Scan for the cell matching the given text and deliver its [X, Y] coordinate at center. 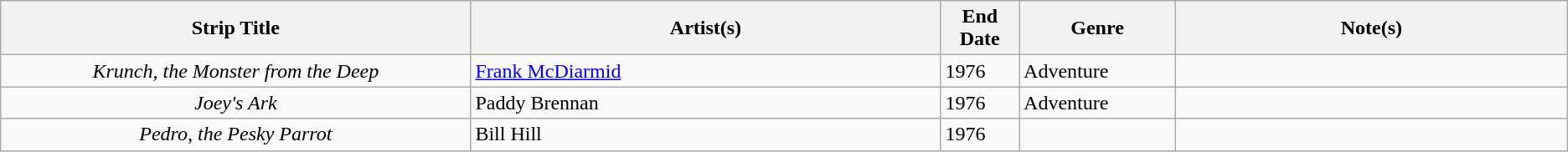
Artist(s) [705, 28]
End Date [980, 28]
Joey's Ark [236, 103]
Note(s) [1372, 28]
Bill Hill [705, 134]
Pedro, the Pesky Parrot [236, 134]
Strip Title [236, 28]
Paddy Brennan [705, 103]
Genre [1097, 28]
Frank McDiarmid [705, 71]
Krunch, the Monster from the Deep [236, 71]
